Locate the cell with the specified text and output its [X, Y] center coordinate. 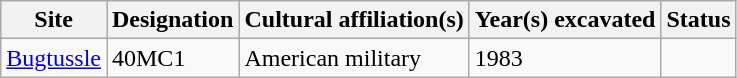
1983 [565, 58]
Site [54, 20]
Designation [172, 20]
40MC1 [172, 58]
Status [698, 20]
American military [354, 58]
Cultural affiliation(s) [354, 20]
Year(s) excavated [565, 20]
Bugtussle [54, 58]
